For the text-containing cell, return its midpoint in (X, Y) coordinate format. 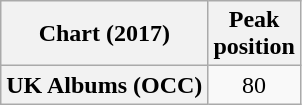
Peakposition (254, 34)
80 (254, 85)
UK Albums (OCC) (104, 85)
Chart (2017) (104, 34)
